Extract the (X, Y) coordinate from the center of the cell holding the provided text.  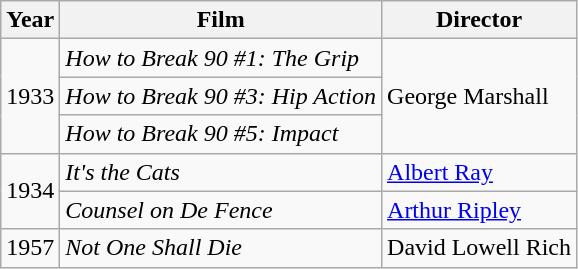
George Marshall (480, 96)
1933 (30, 96)
Counsel on De Fence (221, 210)
Film (221, 20)
How to Break 90 #1: The Grip (221, 58)
It's the Cats (221, 172)
Arthur Ripley (480, 210)
Not One Shall Die (221, 248)
How to Break 90 #3: Hip Action (221, 96)
David Lowell Rich (480, 248)
Year (30, 20)
1934 (30, 191)
Albert Ray (480, 172)
1957 (30, 248)
How to Break 90 #5: Impact (221, 134)
Director (480, 20)
